Find where the given text appears and provide that cell's center as [X, Y] coordinate. 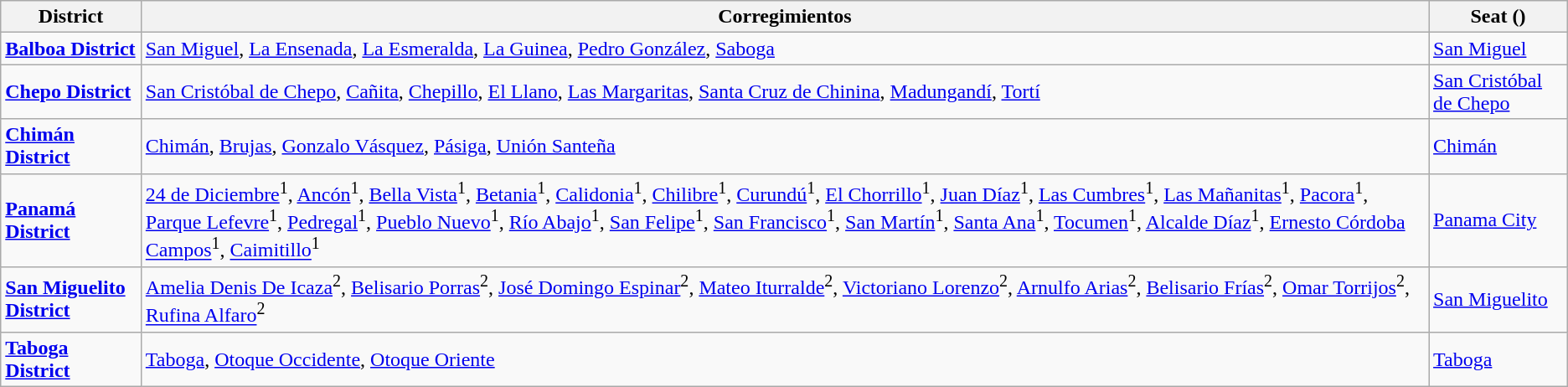
Taboga [1498, 360]
San Cristóbal de Chepo [1498, 92]
Chimán [1498, 146]
Taboga District [71, 360]
District [71, 17]
Chepo District [71, 92]
San Miguel, La Ensenada, La Esmeralda, La Guinea, Pedro González, Saboga [784, 49]
San Miguel [1498, 49]
Panamá District [71, 220]
Taboga, Otoque Occidente, Otoque Oriente [784, 360]
Chimán, Brujas, Gonzalo Vásquez, Pásiga, Unión Santeña [784, 146]
Chimán District [71, 146]
San Miguelito District [71, 300]
Seat () [1498, 17]
Balboa District [71, 49]
Panama City [1498, 220]
San Miguelito [1498, 300]
Corregimientos [784, 17]
San Cristóbal de Chepo, Cañita, Chepillo, El Llano, Las Margaritas, Santa Cruz de Chinina, Madungandí, Tortí [784, 92]
